Find where the given text appears and provide that cell's center as [x, y] coordinate. 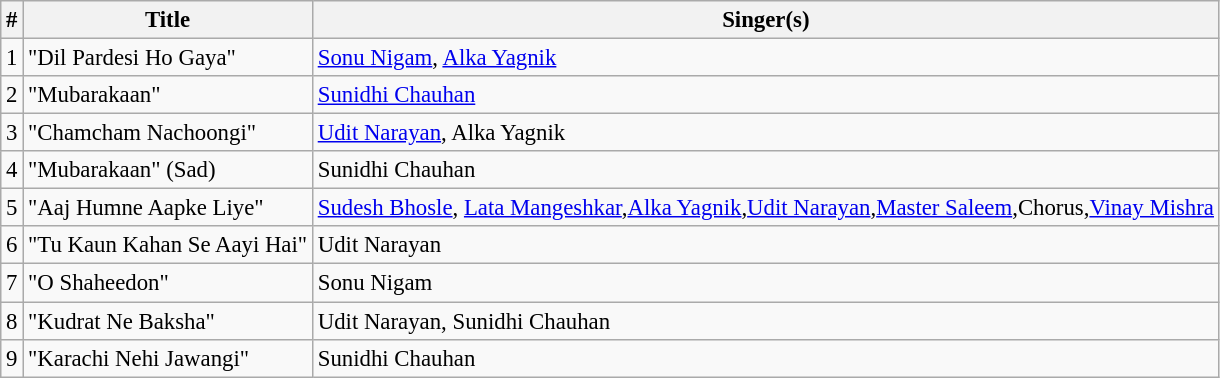
9 [12, 358]
"Tu Kaun Kahan Se Aayi Hai" [168, 245]
# [12, 20]
3 [12, 133]
Udit Narayan [766, 245]
5 [12, 208]
"Mubarakaan" (Sad) [168, 170]
Udit Narayan, Alka Yagnik [766, 133]
Singer(s) [766, 20]
"Karachi Nehi Jawangi" [168, 358]
7 [12, 283]
8 [12, 321]
1 [12, 58]
"Chamcham Nachoongi" [168, 133]
"Aaj Humne Aapke Liye" [168, 208]
"Kudrat Ne Baksha" [168, 321]
Sonu Nigam [766, 283]
Sudesh Bhosle, Lata Mangeshkar,Alka Yagnik,Udit Narayan,Master Saleem,Chorus,Vinay Mishra [766, 208]
Udit Narayan, Sunidhi Chauhan [766, 321]
4 [12, 170]
Title [168, 20]
2 [12, 95]
6 [12, 245]
"Dil Pardesi Ho Gaya" [168, 58]
Sonu Nigam, Alka Yagnik [766, 58]
"Mubarakaan" [168, 95]
"O Shaheedon" [168, 283]
